Scan for the cell matching the given text and deliver its [x, y] coordinate at center. 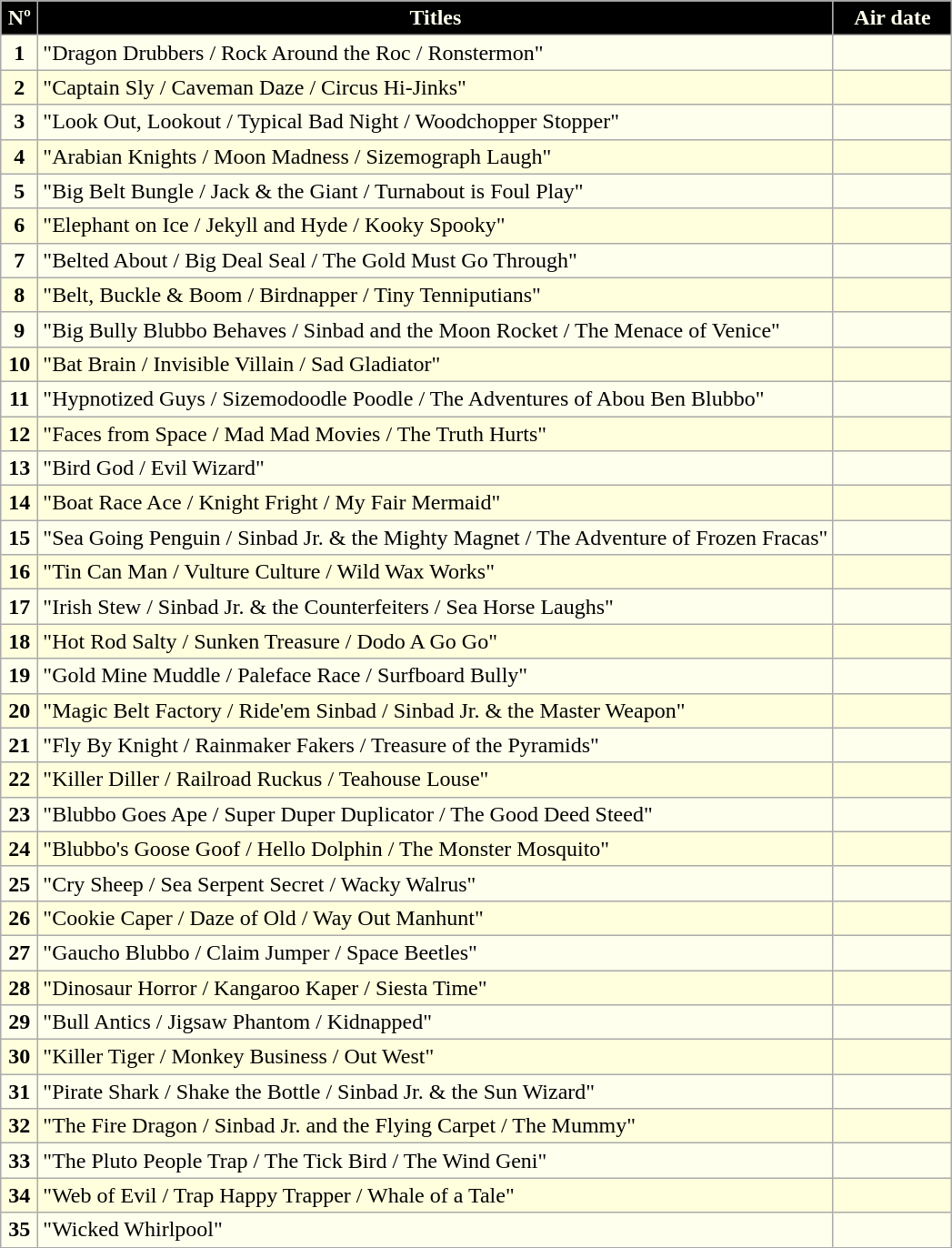
18 [20, 641]
7 [20, 260]
"Cry Sheep / Sea Serpent Secret / Wacky Walrus" [436, 883]
8 [20, 295]
"Gaucho Blubbo / Claim Jumper / Space Beetles" [436, 952]
3 [20, 122]
"Hypnotized Guys / Sizemodoodle Poodle / The Adventures of Abou Ben Blubbo" [436, 398]
34 [20, 1195]
29 [20, 1022]
"Dinosaur Horror / Kangaroo Kaper / Siesta Time" [436, 987]
"Captain Sly / Caveman Daze / Circus Hi-Jinks" [436, 87]
"Elephant on Ice / Jekyll and Hyde / Kooky Spooky" [436, 226]
Air date [893, 18]
"Belt, Buckle & Boom / Birdnapper / Tiny Tenniputians" [436, 295]
"Arabian Knights / Moon Madness / Sizemograph Laugh" [436, 156]
28 [20, 987]
"Belted About / Big Deal Seal / The Gold Must Go Through" [436, 260]
"Killer Tiger / Monkey Business / Out West" [436, 1057]
27 [20, 952]
16 [20, 572]
Nº [20, 18]
"Blubbo's Goose Goof / Hello Dolphin / The Monster Mosquito" [436, 849]
9 [20, 329]
"Wicked Whirlpool" [436, 1230]
"Dragon Drubbers / Rock Around the Roc / Ronstermon" [436, 53]
"The Pluto People Trap / The Tick Bird / The Wind Geni" [436, 1161]
"Blubbo Goes Ape / Super Duper Duplicator / The Good Deed Steed" [436, 814]
11 [20, 398]
15 [20, 538]
1 [20, 53]
12 [20, 434]
"Bat Brain / Invisible Villain / Sad Gladiator" [436, 364]
"Pirate Shark / Shake the Bottle / Sinbad Jr. & the Sun Wizard" [436, 1092]
"Magic Belt Factory / Ride'em Sinbad / Sinbad Jr. & the Master Weapon" [436, 710]
"The Fire Dragon / Sinbad Jr. and the Flying Carpet / The Mummy" [436, 1126]
17 [20, 607]
23 [20, 814]
20 [20, 710]
"Web of Evil / Trap Happy Trapper / Whale of a Tale" [436, 1195]
"Gold Mine Muddle / Paleface Race / Surfboard Bully" [436, 676]
"Big Belt Bungle / Jack & the Giant / Turnabout is Foul Play" [436, 191]
24 [20, 849]
"Big Bully Blubbo Behaves / Sinbad and the Moon Rocket / The Menace of Venice" [436, 329]
13 [20, 468]
4 [20, 156]
30 [20, 1057]
35 [20, 1230]
21 [20, 745]
"Hot Rod Salty / Sunken Treasure / Dodo A Go Go" [436, 641]
25 [20, 883]
"Faces from Space / Mad Mad Movies / The Truth Hurts" [436, 434]
33 [20, 1161]
10 [20, 364]
"Boat Race Ace / Knight Fright / My Fair Mermaid" [436, 503]
"Sea Going Penguin / Sinbad Jr. & the Mighty Magnet / The Adventure of Frozen Fracas" [436, 538]
"Killer Diller / Railroad Ruckus / Teahouse Louse" [436, 780]
14 [20, 503]
22 [20, 780]
2 [20, 87]
32 [20, 1126]
19 [20, 676]
31 [20, 1092]
5 [20, 191]
"Irish Stew / Sinbad Jr. & the Counterfeiters / Sea Horse Laughs" [436, 607]
"Look Out, Lookout / Typical Bad Night / Woodchopper Stopper" [436, 122]
"Cookie Caper / Daze of Old / Way Out Manhunt" [436, 918]
"Bull Antics / Jigsaw Phantom / Kidnapped" [436, 1022]
26 [20, 918]
"Bird God / Evil Wizard" [436, 468]
"Fly By Knight / Rainmaker Fakers / Treasure of the Pyramids" [436, 745]
Titles [436, 18]
"Tin Can Man / Vulture Culture / Wild Wax Works" [436, 572]
6 [20, 226]
